From the cell containing the given text, extract its center point as [x, y] coordinate. 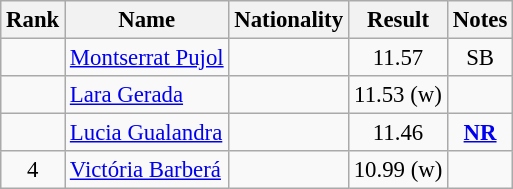
10.99 (w) [398, 170]
11.57 [398, 58]
4 [33, 170]
Result [398, 20]
Nationality [288, 20]
Rank [33, 20]
Name [147, 20]
Montserrat Pujol [147, 58]
Notes [480, 20]
Lucia Gualandra [147, 133]
SB [480, 58]
11.46 [398, 133]
Victória Barberá [147, 170]
11.53 (w) [398, 95]
NR [480, 133]
Lara Gerada [147, 95]
